Identify which cell holds the provided text, then report its (x, y) central coordinate. 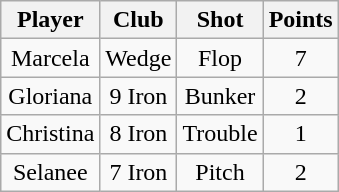
Club (138, 20)
Selanee (50, 172)
1 (300, 134)
Gloriana (50, 96)
Flop (220, 58)
7 Iron (138, 172)
Trouble (220, 134)
Player (50, 20)
Points (300, 20)
7 (300, 58)
Wedge (138, 58)
Marcela (50, 58)
9 Iron (138, 96)
Christina (50, 134)
8 Iron (138, 134)
Bunker (220, 96)
Shot (220, 20)
Pitch (220, 172)
